Locate the cell with the specified text and output its [x, y] center coordinate. 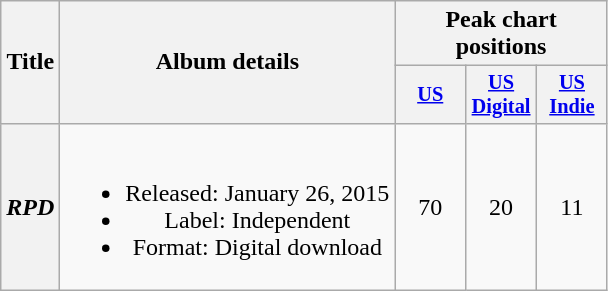
Title [30, 62]
US [430, 95]
20 [502, 206]
USIndie [572, 95]
USDigital [502, 95]
11 [572, 206]
Album details [228, 62]
70 [430, 206]
Peak chart positions [502, 34]
Released: January 26, 2015Label: IndependentFormat: Digital download [228, 206]
RPD [30, 206]
